From the cell containing the given text, extract its center point as (x, y) coordinate. 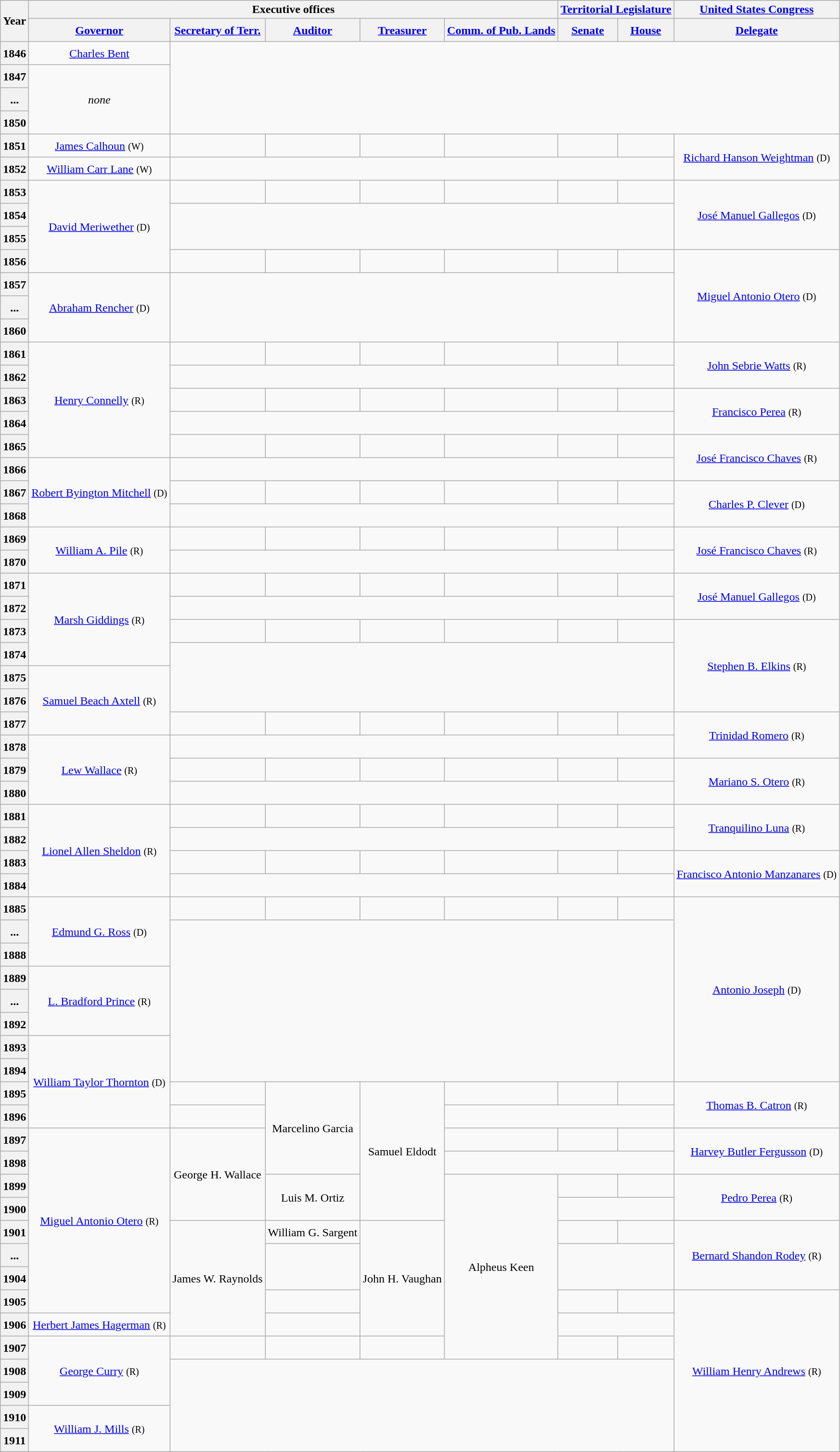
Territorial Legislature (616, 10)
Charles Bent (99, 53)
William G. Sargent (313, 1232)
James W. Raynolds (218, 1279)
1869 (14, 539)
Marsh Giddings (R) (99, 620)
George H. Wallace (218, 1175)
Secretary of Terr. (218, 30)
1846 (14, 53)
none (99, 100)
John Sebrie Watts (R) (757, 366)
Bernard Shandon Rodey (R) (757, 1256)
United States Congress (757, 10)
William J. Mills (R) (99, 1429)
Edmund G. Ross (D) (99, 932)
1857 (14, 285)
Treasurer (402, 30)
Senate (588, 30)
David Meriwether (D) (99, 227)
1904 (14, 1279)
William Henry Andrews (R) (757, 1371)
Marcelino Garcia (313, 1128)
1852 (14, 169)
1851 (14, 146)
1883 (14, 863)
1875 (14, 678)
1907 (14, 1348)
1910 (14, 1417)
1853 (14, 192)
William Taylor Thornton (D) (99, 1082)
Miguel Antonio Otero (D) (757, 296)
William Carr Lane (W) (99, 169)
1868 (14, 516)
Robert Byington Mitchell (D) (99, 493)
1865 (14, 446)
L. Bradford Prince (R) (99, 1001)
1888 (14, 955)
Lew Wallace (R) (99, 770)
Richard Hanson Weightman (D) (757, 157)
1905 (14, 1302)
1870 (14, 562)
1892 (14, 1024)
Thomas B. Catron (R) (757, 1105)
Henry Connelly (R) (99, 400)
1898 (14, 1163)
Stephen B. Elkins (R) (757, 666)
1867 (14, 493)
Harvey Butler Fergusson (D) (757, 1151)
1872 (14, 608)
1874 (14, 654)
House (646, 30)
Francisco Antonio Manzanares (D) (757, 874)
1863 (14, 400)
1908 (14, 1371)
1864 (14, 423)
William A. Pile (R) (99, 550)
Samuel Beach Axtell (R) (99, 701)
Lionel Allen Sheldon (R) (99, 851)
1893 (14, 1047)
1911 (14, 1440)
Year (14, 21)
1900 (14, 1209)
Tranquilino Luna (R) (757, 828)
1847 (14, 77)
1897 (14, 1140)
1882 (14, 839)
Herbert James Hagerman (R) (99, 1325)
1884 (14, 886)
1856 (14, 262)
1885 (14, 909)
1881 (14, 816)
1876 (14, 701)
Luis M. Ortiz (313, 1198)
Governor (99, 30)
1889 (14, 978)
1896 (14, 1117)
Antonio Joseph (D) (757, 990)
Abraham Rencher (D) (99, 308)
1895 (14, 1094)
1854 (14, 215)
1850 (14, 123)
1871 (14, 585)
Mariano S. Otero (R) (757, 782)
1860 (14, 331)
1909 (14, 1394)
1899 (14, 1186)
1906 (14, 1325)
Pedro Perea (R) (757, 1198)
George Curry (R) (99, 1371)
Samuel Eldodt (402, 1151)
Miguel Antonio Otero (R) (99, 1221)
1879 (14, 770)
1866 (14, 470)
1861 (14, 354)
John H. Vaughan (402, 1279)
1855 (14, 238)
Comm. of Pub. Lands (501, 30)
Executive offices (294, 10)
1873 (14, 631)
1862 (14, 377)
Francisco Perea (R) (757, 412)
1880 (14, 793)
Charles P. Clever (D) (757, 504)
Delegate (757, 30)
Alpheus Keen (501, 1267)
1894 (14, 1071)
Trinidad Romero (R) (757, 735)
Auditor (313, 30)
1901 (14, 1232)
1877 (14, 724)
1878 (14, 747)
James Calhoun (W) (99, 146)
